Return [x, y] of the center of cell containing provided text 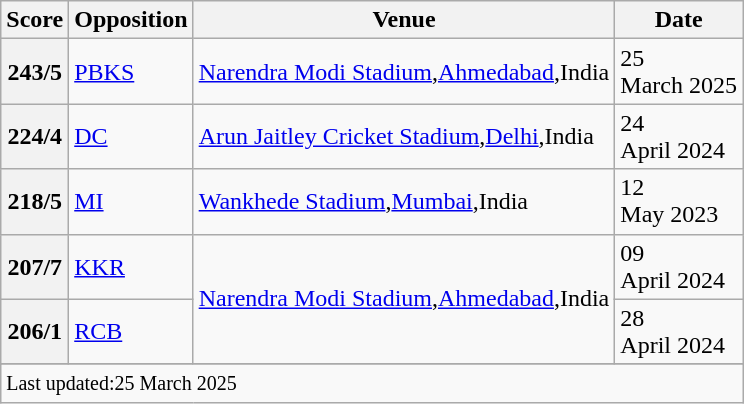
Last updated:25 March 2025 [372, 383]
Arun Jaitley Cricket Stadium,Delhi,India [404, 136]
224/4 [35, 136]
KKR [131, 266]
Score [35, 20]
25March 2025 [679, 72]
Venue [404, 20]
DC [131, 136]
Date [679, 20]
28April 2024 [679, 332]
Wankhede Stadium,Mumbai,India [404, 202]
09April 2024 [679, 266]
MI [131, 202]
Opposition [131, 20]
PBKS [131, 72]
243/5 [35, 72]
12May 2023 [679, 202]
218/5 [35, 202]
24April 2024 [679, 136]
206/1 [35, 332]
RCB [131, 332]
207/7 [35, 266]
